Return [X, Y] of the center of cell containing provided text 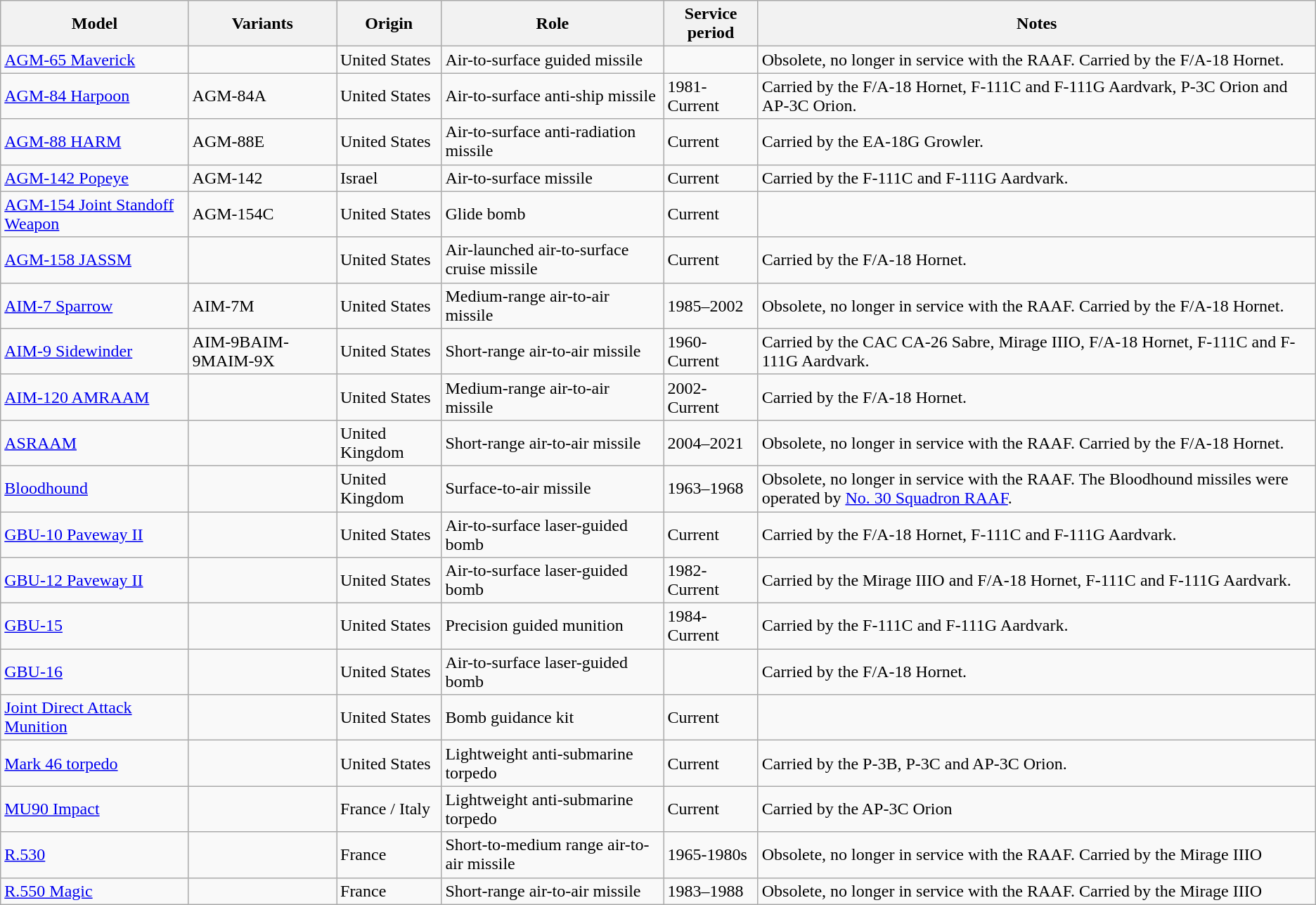
Carried by the P-3B, P-3C and AP-3C Orion. [1036, 764]
Service period [711, 24]
Precision guided munition [553, 626]
GBU-10 Paveway II [94, 534]
Israel [388, 178]
1963–1968 [711, 488]
Air-to-surface anti-radiation missile [553, 142]
Bomb guidance kit [553, 717]
Notes [1036, 24]
AGM-158 JASSM [94, 260]
1982-Current [711, 581]
Mark 46 torpedo [94, 764]
AIM-9BAIM-9MAIM-9X [262, 352]
2002-Current [711, 397]
Carried by the F/A-18 Hornet, F-111C and F-111G Aardvark. [1036, 534]
Model [94, 24]
Carried by the EA-18G Growler. [1036, 142]
Bloodhound [94, 488]
MU90 Impact [94, 809]
R.530 [94, 855]
AGM-142 Popeye [94, 178]
GBU-12 Paveway II [94, 581]
Short-to-medium range air-to-air missile [553, 855]
Joint Direct Attack Munition [94, 717]
Air-to-surface anti-ship missile [553, 96]
Air-to-surface guided missile [553, 60]
Obsolete, no longer in service with the RAAF. The Bloodhound missiles were operated by No. 30 Squadron RAAF. [1036, 488]
AGM-142 [262, 178]
AIM-120 AMRAAM [94, 397]
Glide bomb [553, 214]
AGM-88E [262, 142]
AGM-154 Joint Standoff Weapon [94, 214]
1965-1980s [711, 855]
AGM-154C [262, 214]
AIM-9 Sidewinder [94, 352]
AGM-88 HARM [94, 142]
AGM-84A [262, 96]
1983–1988 [711, 891]
GBU-16 [94, 672]
Carried by the AP-3C Orion [1036, 809]
AGM-65 Maverick [94, 60]
AGM-84 Harpoon [94, 96]
2004–2021 [711, 443]
France / Italy [388, 809]
Role [553, 24]
Carried by the Mirage IIIO and F/A-18 Hornet, F-111C and F-111G Aardvark. [1036, 581]
AIM-7M [262, 305]
Carried by the F/A-18 Hornet, F-111C and F-111G Aardvark, P-3C Orion and AP-3C Orion. [1036, 96]
1985–2002 [711, 305]
1984-Current [711, 626]
Surface-to-air missile [553, 488]
1960-Current [711, 352]
Carried by the CAC CA-26 Sabre, Mirage IIIO, F/A-18 Hornet, F-111C and F-111G Aardvark. [1036, 352]
ASRAAM [94, 443]
Air-to-surface missile [553, 178]
Air-launched air-to-surface cruise missile [553, 260]
Origin [388, 24]
R.550 Magic [94, 891]
1981-Current [711, 96]
GBU-15 [94, 626]
Variants [262, 24]
AIM-7 Sparrow [94, 305]
